Identify which cell holds the provided text, then report its [x, y] central coordinate. 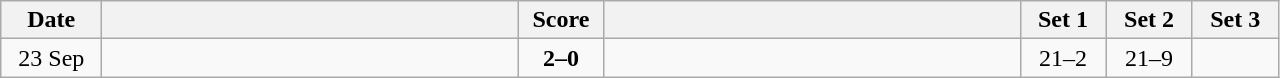
Set 3 [1235, 20]
Date [52, 20]
21–2 [1063, 58]
Set 2 [1149, 20]
Score [561, 20]
21–9 [1149, 58]
Set 1 [1063, 20]
2–0 [561, 58]
23 Sep [52, 58]
